Capture the cell that displays the provided text and extract its [X, Y] central coordinate. 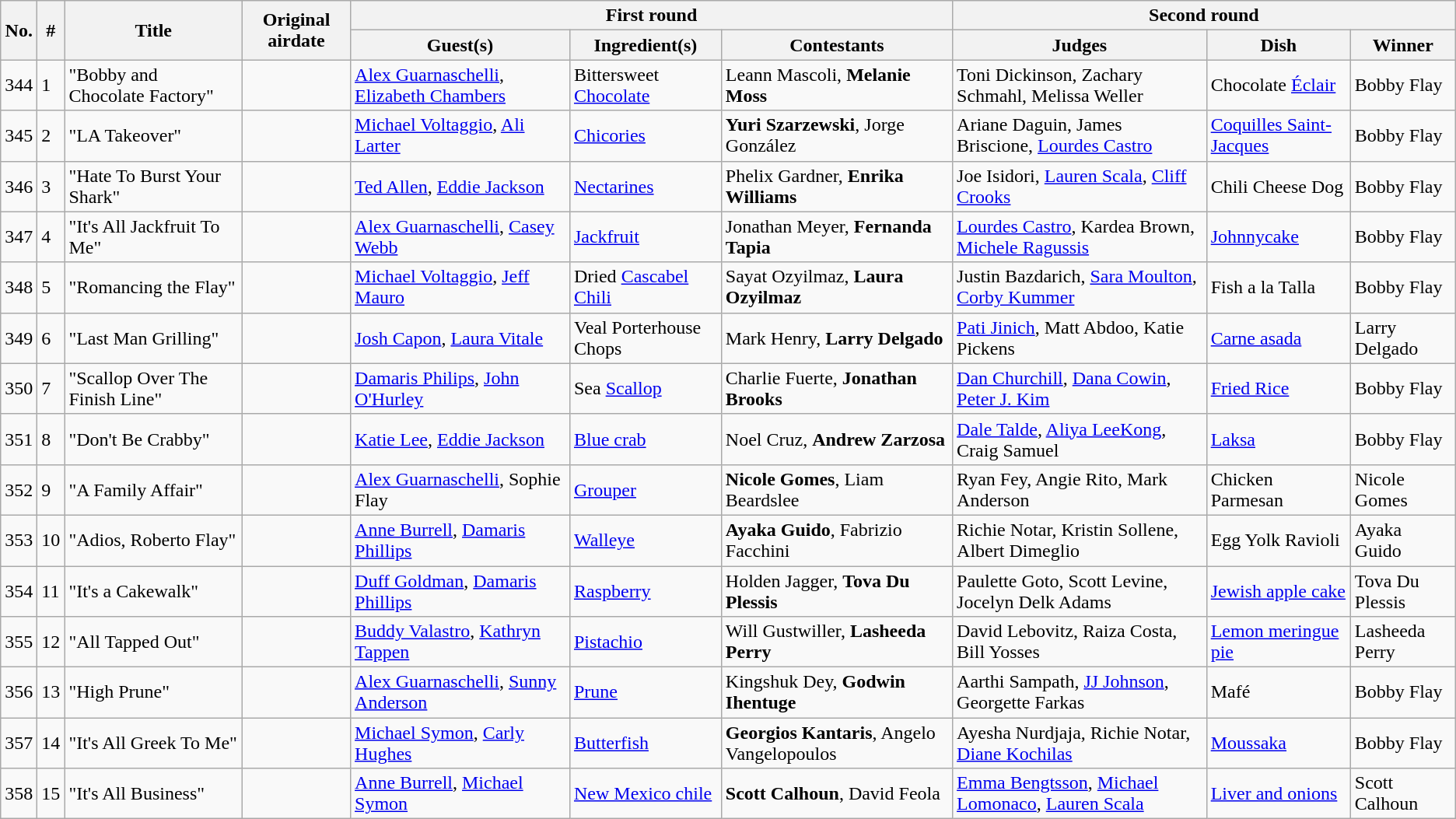
New Mexico chile [646, 793]
Dale Talde, Aliya LeeKong, Craig Samuel [1080, 439]
348 [19, 288]
Anne Burrell, Michael Symon [460, 793]
5 [51, 288]
Sea Scallop [646, 389]
Damaris Philips, John O'Hurley [460, 389]
344 [19, 86]
Scott Calhoun, David Feola [837, 793]
Coquilles Saint-Jacques [1279, 135]
Holden Jagger, Tova Du Plessis [837, 591]
"It's All Jackfruit To Me" [154, 236]
Pati Jinich, Matt Abdoo, Katie Pickens [1080, 338]
Fish a la Talla [1279, 288]
Noel Cruz, Andrew Zarzosa [837, 439]
Winner [1403, 45]
Contestants [837, 45]
Blue crab [646, 439]
Ryan Fey, Angie Rito, Mark Anderson [1080, 490]
Nicole Gomes, Liam Beardslee [837, 490]
Dish [1279, 45]
Richie Notar, Kristin Sollene, Albert Dimeglio [1080, 540]
Buddy Valastro, Kathryn Tappen [460, 642]
"A Family Affair" [154, 490]
351 [19, 439]
Justin Bazdarich, Sara Moulton, Corby Kummer [1080, 288]
352 [19, 490]
Jonathan Meyer, Fernanda Tapia [837, 236]
9 [51, 490]
Phelix Gardner, Enrika Williams [837, 187]
357 [19, 744]
Alex Guarnaschelli, Sophie Flay [460, 490]
Pistachio [646, 642]
Yuri Szarzewski, Jorge González [837, 135]
Toni Dickinson, Zachary Schmahl, Melissa Weller [1080, 86]
Johnnycake [1279, 236]
Larry Delgado [1403, 338]
Michael Voltaggio, Jeff Mauro [460, 288]
Laksa [1279, 439]
Michael Voltaggio, Ali Larter [460, 135]
Prune [646, 692]
Mark Henry, Larry Delgado [837, 338]
Jewish apple cake [1279, 591]
Lemon meringue pie [1279, 642]
349 [19, 338]
No. [19, 30]
354 [19, 591]
12 [51, 642]
345 [19, 135]
15 [51, 793]
Title [154, 30]
First round [652, 16]
Michael Symon, Carly Hughes [460, 744]
Anne Burrell, Damaris Phillips [460, 540]
353 [19, 540]
Liver and onions [1279, 793]
6 [51, 338]
"All Tapped Out" [154, 642]
Josh Capon, Laura Vitale [460, 338]
355 [19, 642]
7 [51, 389]
Dried Cascabel Chili [646, 288]
"Don't Be Crabby" [154, 439]
Nectarines [646, 187]
358 [19, 793]
Fried Rice [1279, 389]
Original airdate [296, 30]
11 [51, 591]
Mafé [1279, 692]
"Romancing the Flay" [154, 288]
Aarthi Sampath, JJ Johnson, Georgette Farkas [1080, 692]
"It's All Business" [154, 793]
Egg Yolk Ravioli [1279, 540]
Lourdes Castro, Kardea Brown, Michele Ragussis [1080, 236]
Kingshuk Dey, Godwin Ihentuge [837, 692]
356 [19, 692]
Butterfish [646, 744]
10 [51, 540]
"Hate To Burst Your Shark" [154, 187]
Second round [1204, 16]
Moussaka [1279, 744]
Ayesha Nurdjaja, Richie Notar, Diane Kochilas [1080, 744]
Grouper [646, 490]
1 [51, 86]
Veal Porterhouse Chops [646, 338]
Guest(s) [460, 45]
Dan Churchill, Dana Cowin, Peter J. Kim [1080, 389]
Charlie Fuerte, Jonathan Brooks [837, 389]
"Last Man Grilling" [154, 338]
13 [51, 692]
2 [51, 135]
8 [51, 439]
Emma Bengtsson, Michael Lomonaco, Lauren Scala [1080, 793]
Katie Lee, Eddie Jackson [460, 439]
Judges [1080, 45]
"Scallop Over The Finish Line" [154, 389]
# [51, 30]
Alex Guarnaschelli, Casey Webb [460, 236]
Georgios Kantaris, Angelo Vangelopoulos [837, 744]
350 [19, 389]
Duff Goldman, Damaris Phillips [460, 591]
Ayaka Guido [1403, 540]
"It's a Cakewalk" [154, 591]
Paulette Goto, Scott Levine, Jocelyn Delk Adams [1080, 591]
Ingredient(s) [646, 45]
Chili Cheese Dog [1279, 187]
Leann Mascoli, Melanie Moss [837, 86]
Carne asada [1279, 338]
Joe Isidori, Lauren Scala, Cliff Crooks [1080, 187]
Alex Guarnaschelli, Elizabeth Chambers [460, 86]
346 [19, 187]
347 [19, 236]
Chicories [646, 135]
Bittersweet Chocolate [646, 86]
"LA Takeover" [154, 135]
4 [51, 236]
Will Gustwiller, Lasheeda Perry [837, 642]
Walleye [646, 540]
Ted Allen, Eddie Jackson [460, 187]
3 [51, 187]
Tova Du Plessis [1403, 591]
Raspberry [646, 591]
"Bobby and Chocolate Factory" [154, 86]
Lasheeda Perry [1403, 642]
"It's All Greek To Me" [154, 744]
14 [51, 744]
Jackfruit [646, 236]
Alex Guarnaschelli, Sunny Anderson [460, 692]
"High Prune" [154, 692]
Ayaka Guido, Fabrizio Facchini [837, 540]
Chicken Parmesan [1279, 490]
Nicole Gomes [1403, 490]
Scott Calhoun [1403, 793]
David Lebovitz, Raiza Costa, Bill Yosses [1080, 642]
Chocolate Éclair [1279, 86]
Ariane Daguin, James Briscione, Lourdes Castro [1080, 135]
"Adios, Roberto Flay" [154, 540]
Sayat Ozyilmaz, Laura Ozyilmaz [837, 288]
